Capture the cell that displays the provided text and extract its [x, y] central coordinate. 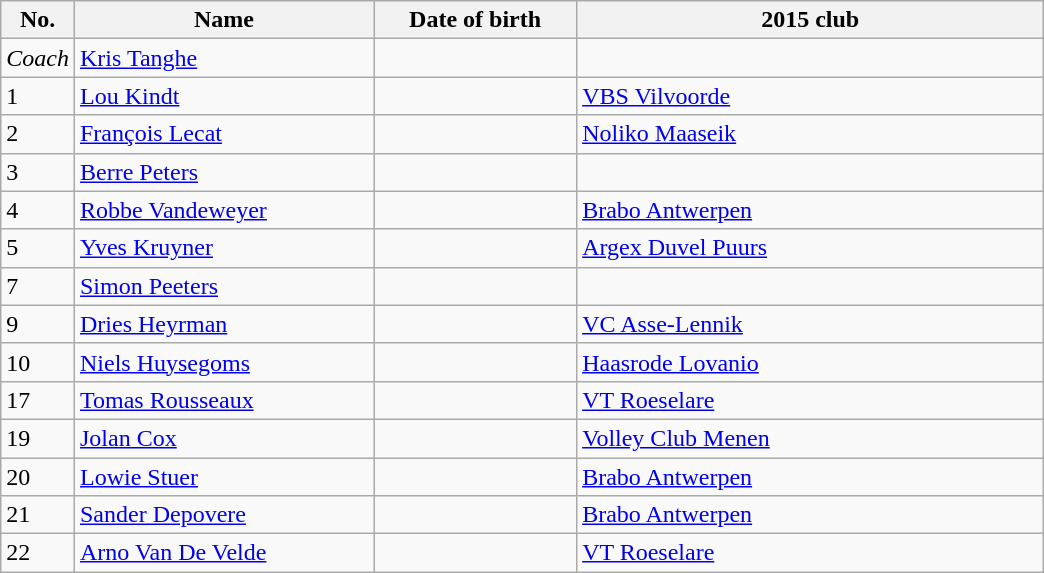
François Lecat [224, 134]
Argex Duvel Puurs [810, 248]
Lowie Stuer [224, 477]
VBS Vilvoorde [810, 96]
Haasrode Lovanio [810, 362]
Arno Van De Velde [224, 553]
1 [38, 96]
Kris Tanghe [224, 58]
Robbe Vandeweyer [224, 210]
2015 club [810, 20]
Sander Depovere [224, 515]
4 [38, 210]
5 [38, 248]
Yves Kruyner [224, 248]
21 [38, 515]
19 [38, 438]
Dries Heyrman [224, 324]
Jolan Cox [224, 438]
22 [38, 553]
Coach [38, 58]
Tomas Rousseaux [224, 400]
Date of birth [476, 20]
Lou Kindt [224, 96]
No. [38, 20]
Name [224, 20]
VC Asse-Lennik [810, 324]
3 [38, 172]
7 [38, 286]
2 [38, 134]
Noliko Maaseik [810, 134]
Niels Huysegoms [224, 362]
Volley Club Menen [810, 438]
17 [38, 400]
20 [38, 477]
Simon Peeters [224, 286]
10 [38, 362]
Berre Peters [224, 172]
9 [38, 324]
